For the text-containing cell, return its midpoint in [X, Y] coordinate format. 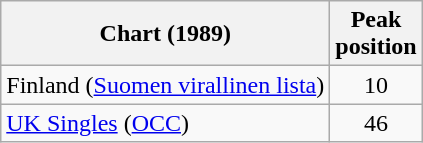
Chart (1989) [166, 34]
Peakposition [376, 34]
10 [376, 85]
46 [376, 123]
Finland (Suomen virallinen lista) [166, 85]
UK Singles (OCC) [166, 123]
